Return (X, Y) of the center of cell containing provided text 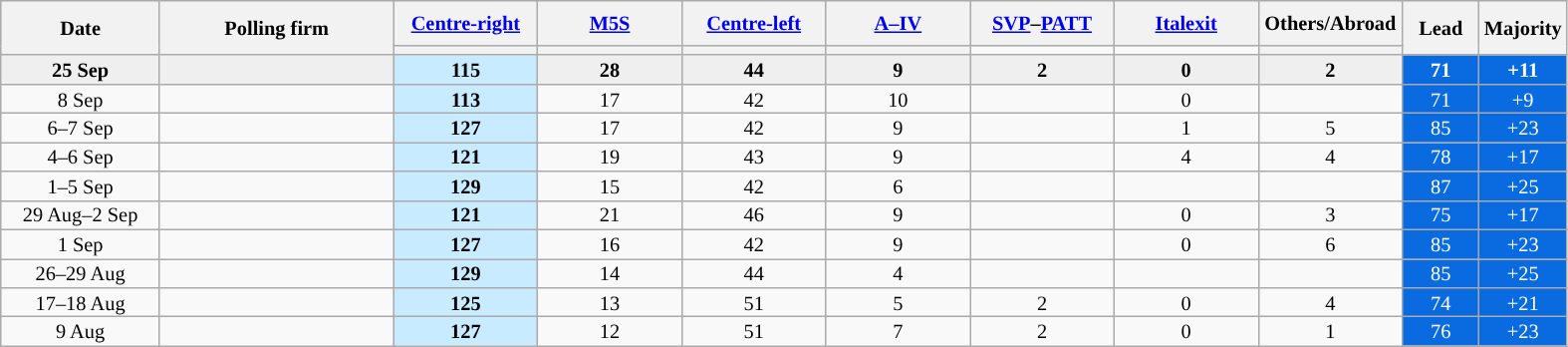
Centre-right (466, 22)
4–6 Sep (81, 156)
14 (610, 273)
Polling firm (277, 28)
1 Sep (81, 243)
A–IV (899, 22)
125 (466, 301)
21 (610, 215)
15 (610, 185)
Centre-left (753, 22)
29 Aug–2 Sep (81, 215)
Lead (1440, 28)
78 (1440, 156)
76 (1440, 331)
74 (1440, 301)
SVP–PATT (1042, 22)
28 (610, 70)
+11 (1523, 70)
+21 (1523, 301)
87 (1440, 185)
3 (1331, 215)
Others/Abroad (1331, 22)
6–7 Sep (81, 128)
1–5 Sep (81, 185)
26–29 Aug (81, 273)
Majority (1523, 28)
43 (753, 156)
9 Aug (81, 331)
17–18 Aug (81, 301)
+9 (1523, 98)
M5S (610, 22)
16 (610, 243)
12 (610, 331)
115 (466, 70)
25 Sep (81, 70)
75 (1440, 215)
10 (899, 98)
46 (753, 215)
Italexit (1185, 22)
113 (466, 98)
19 (610, 156)
Date (81, 28)
13 (610, 301)
7 (899, 331)
8 Sep (81, 98)
